Identify which cell holds the provided text, then report its (X, Y) central coordinate. 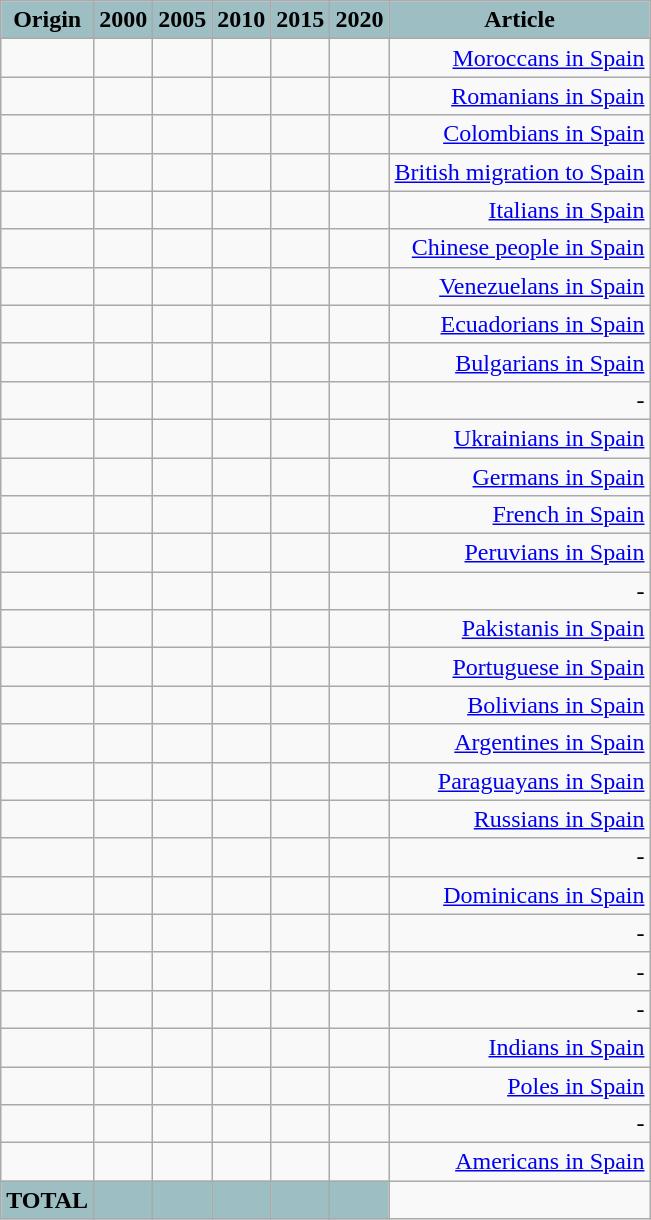
2015 (300, 20)
Portuguese in Spain (520, 667)
British migration to Spain (520, 172)
French in Spain (520, 515)
Poles in Spain (520, 1085)
Ecuadorians in Spain (520, 324)
Chinese people in Spain (520, 248)
Germans in Spain (520, 477)
TOTAL (48, 1200)
Venezuelans in Spain (520, 286)
Romanians in Spain (520, 96)
Americans in Spain (520, 1162)
Dominicans in Spain (520, 895)
Ukrainians in Spain (520, 438)
Peruvians in Spain (520, 553)
Argentines in Spain (520, 743)
Paraguayans in Spain (520, 781)
2005 (182, 20)
Indians in Spain (520, 1047)
Moroccans in Spain (520, 58)
Bulgarians in Spain (520, 362)
Bolivians in Spain (520, 705)
Origin (48, 20)
2000 (124, 20)
Pakistanis in Spain (520, 629)
Russians in Spain (520, 819)
Colombians in Spain (520, 134)
Italians in Spain (520, 210)
Article (520, 20)
2010 (242, 20)
2020 (360, 20)
